Return the [x, y] coordinate for the center point of the cell that contains the specified text.  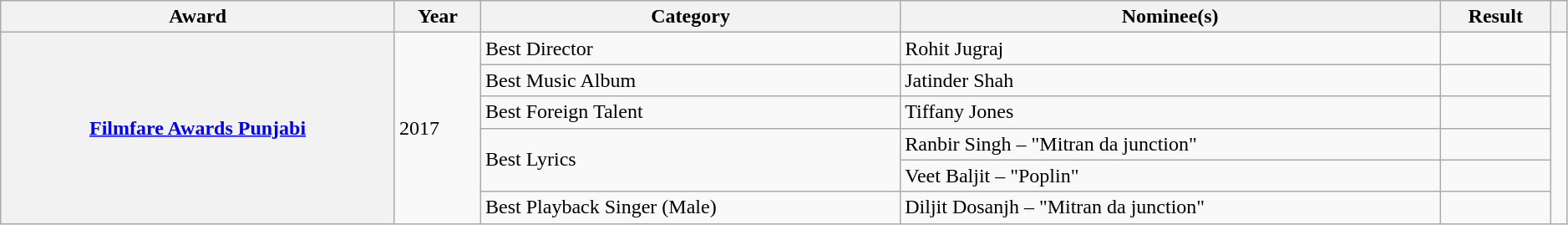
Best Foreign Talent [691, 112]
Filmfare Awards Punjabi [198, 128]
Best Lyrics [691, 160]
Diljit Dosanjh – "Mitran da junction" [1170, 207]
Tiffany Jones [1170, 112]
Nominee(s) [1170, 17]
Category [691, 17]
Result [1495, 17]
Veet Baljit – "Poplin" [1170, 176]
Best Music Album [691, 80]
Ranbir Singh – "Mitran da junction" [1170, 144]
Rohit Jugraj [1170, 49]
Award [198, 17]
Best Director [691, 49]
Year [438, 17]
Jatinder Shah [1170, 80]
Best Playback Singer (Male) [691, 207]
2017 [438, 128]
